Provide the [X, Y] coordinate of the cell's center where the given text is located.  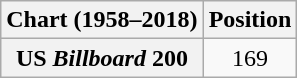
Chart (1958–2018) [102, 20]
Position [250, 20]
US Billboard 200 [102, 58]
169 [250, 58]
